Search for the cell housing the specified text and yield its [x, y] center coordinate. 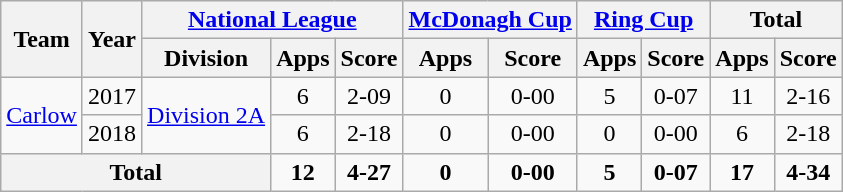
National League [272, 20]
17 [742, 172]
Year [112, 39]
Team [42, 39]
Ring Cup [643, 20]
2-16 [808, 96]
11 [742, 96]
2017 [112, 96]
Division [206, 58]
12 [303, 172]
Carlow [42, 115]
Division 2A [206, 115]
McDonagh Cup [490, 20]
4-34 [808, 172]
4-27 [369, 172]
2018 [112, 134]
2-09 [369, 96]
